Determine the [X, Y] coordinate at the center of the cell enclosing the given text.  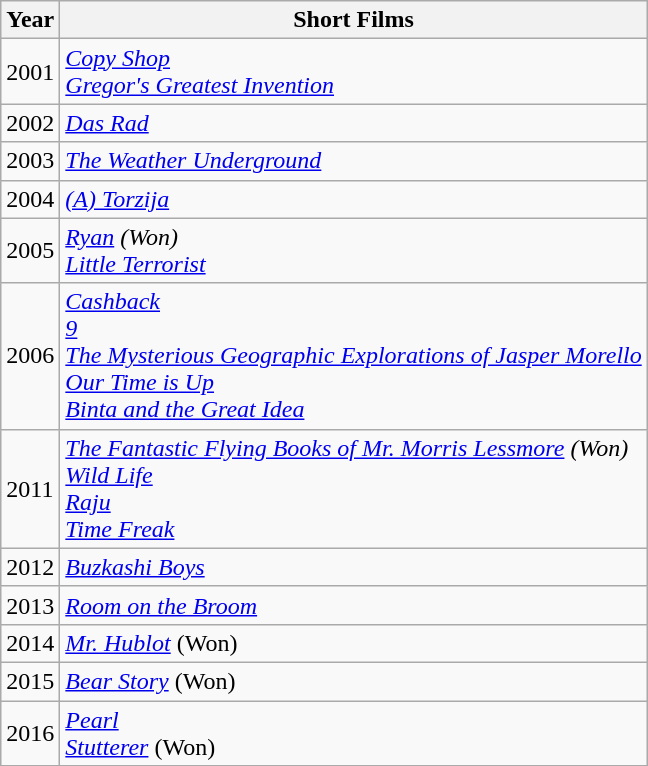
(A) Torzija [354, 199]
Mr. Hublot (Won) [354, 643]
PearlStutterer (Won) [354, 732]
Ryan (Won)Little Terrorist [354, 250]
Year [30, 20]
2003 [30, 161]
2012 [30, 567]
Buzkashi Boys [354, 567]
Short Films [354, 20]
2014 [30, 643]
Room on the Broom [354, 605]
2006 [30, 356]
2016 [30, 732]
Das Rad [354, 123]
Bear Story (Won) [354, 681]
2011 [30, 488]
Copy ShopGregor's Greatest Invention [354, 72]
2013 [30, 605]
2004 [30, 199]
2001 [30, 72]
2015 [30, 681]
2002 [30, 123]
The Fantastic Flying Books of Mr. Morris Lessmore (Won)Wild LifeRajuTime Freak [354, 488]
2005 [30, 250]
Cashback9The Mysterious Geographic Explorations of Jasper MorelloOur Time is UpBinta and the Great Idea [354, 356]
The Weather Underground [354, 161]
